Find where the given text appears and provide that cell's center as [X, Y] coordinate. 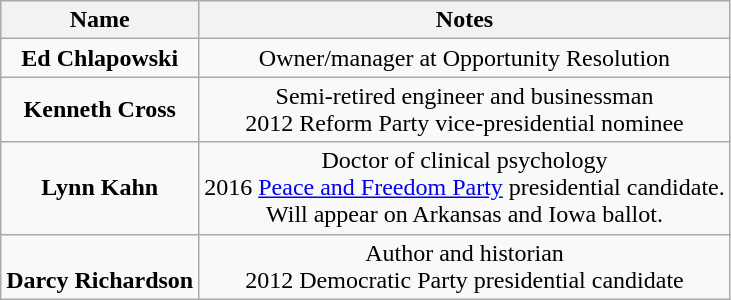
Doctor of clinical psychology2016 Peace and Freedom Party presidential candidate. Will appear on Arkansas and Iowa ballot. [465, 188]
Semi-retired engineer and businessman2012 Reform Party vice-presidential nominee [465, 110]
Ed Chlapowski [100, 58]
Notes [465, 20]
Lynn Kahn [100, 188]
Author and historian2012 Democratic Party presidential candidate [465, 266]
Name [100, 20]
Owner/manager at Opportunity Resolution [465, 58]
Kenneth Cross [100, 110]
Darcy Richardson [100, 266]
